From the cell containing the given text, extract its center point as [x, y] coordinate. 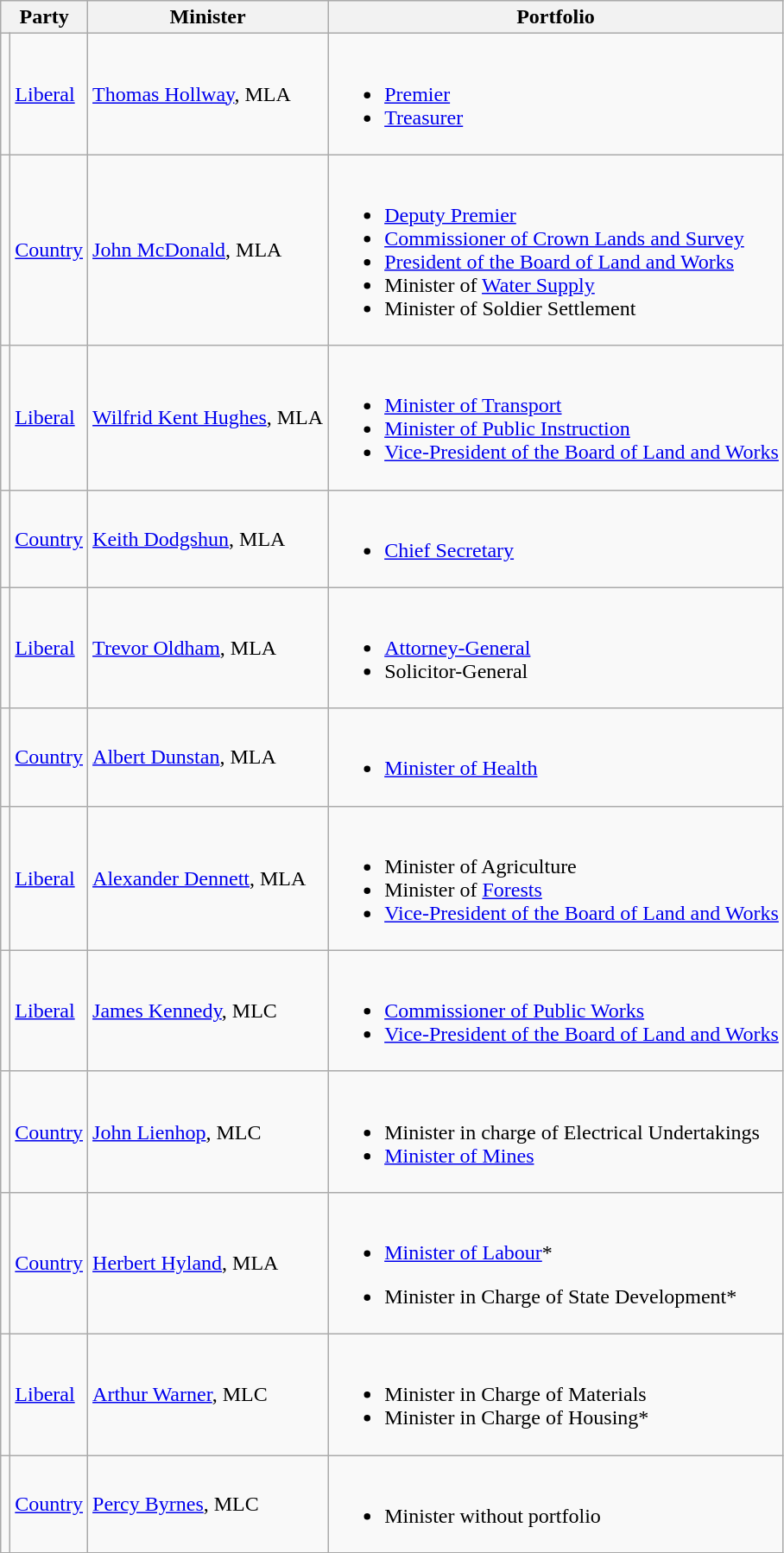
Minister of TransportMinister of Public InstructionVice-President of the Board of Land and Works [556, 418]
Minister in charge of Electrical UndertakingsMinister of Mines [556, 1131]
Percy Byrnes, MLC [208, 1503]
PremierTreasurer [556, 94]
Minister in Charge of MaterialsMinister in Charge of Housing* [556, 1394]
Commissioner of Public WorksVice-President of the Board of Land and Works [556, 1011]
Trevor Oldham, MLA [208, 648]
Deputy PremierCommissioner of Crown Lands and SurveyPresident of the Board of Land and WorksMinister of Water SupplyMinister of Soldier Settlement [556, 250]
Minister of Labour*Minister in Charge of State Development* [556, 1263]
Albert Dunstan, MLA [208, 757]
Portfolio [556, 17]
Arthur Warner, MLC [208, 1394]
Minister without portfolio [556, 1503]
Herbert Hyland, MLA [208, 1263]
Wilfrid Kent Hughes, MLA [208, 418]
Minister [208, 17]
John McDonald, MLA [208, 250]
Attorney-GeneralSolicitor-General [556, 648]
Alexander Dennett, MLA [208, 878]
John Lienhop, MLC [208, 1131]
Thomas Hollway, MLA [208, 94]
Chief Secretary [556, 539]
Party [45, 17]
Minister of AgricultureMinister of ForestsVice-President of the Board of Land and Works [556, 878]
Minister of Health [556, 757]
Keith Dodgshun, MLA [208, 539]
James Kennedy, MLC [208, 1011]
